Scan for the cell matching the given text and deliver its (X, Y) coordinate at center. 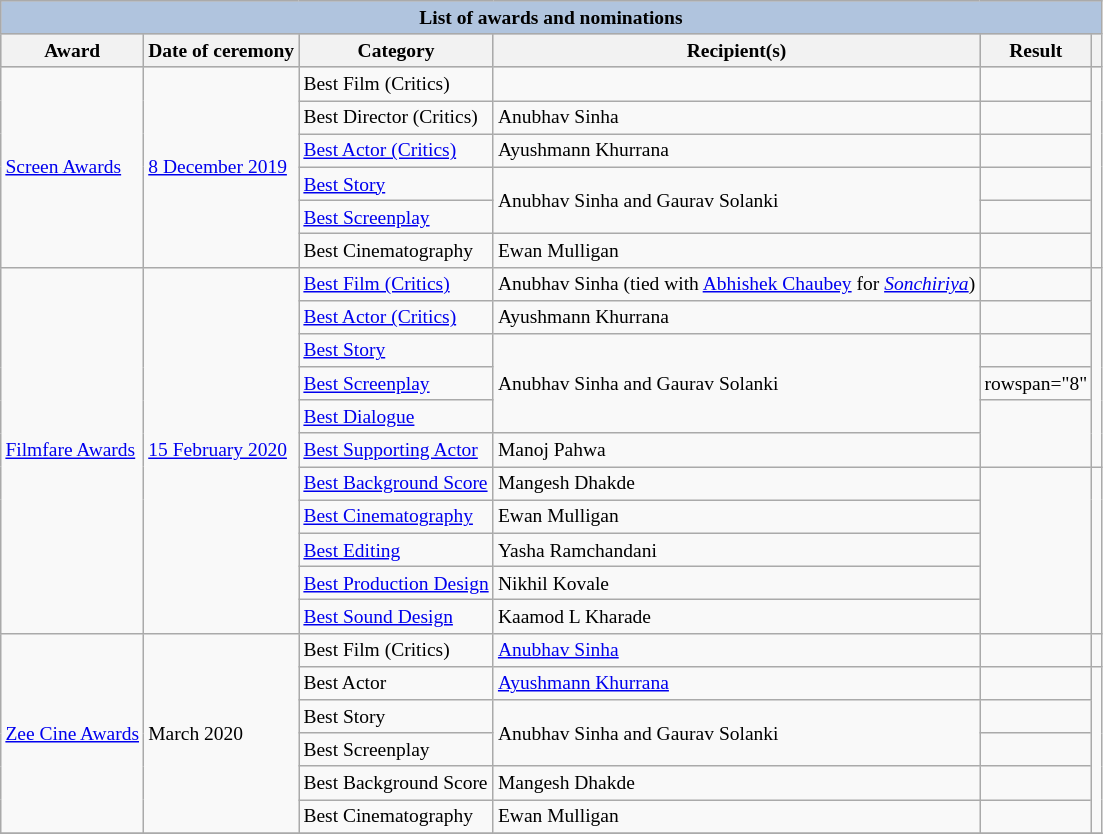
Screen Awards (72, 167)
Best Production Design (396, 584)
Kaamod L Kharade (736, 616)
Yasha Ramchandani (736, 550)
Best Supporting Actor (396, 450)
Category (396, 50)
List of awards and nominations (551, 18)
Filmfare Awards (72, 450)
rowspan="8" (1036, 384)
8 December 2019 (222, 167)
Best Director (Critics) (396, 118)
March 2020 (222, 733)
Date of ceremony (222, 50)
Recipient(s) (736, 50)
Best Dialogue (396, 416)
Result (1036, 50)
Best Actor (396, 682)
Manoj Pahwa (736, 450)
Best Editing (396, 550)
15 February 2020 (222, 450)
Award (72, 50)
Anubhav Sinha (tied with Abhishek Chaubey for Sonchiriya) (736, 284)
Nikhil Kovale (736, 584)
Best Sound Design (396, 616)
Zee Cine Awards (72, 733)
